Output the [X, Y] coordinate of the center of the cell containing the given text.  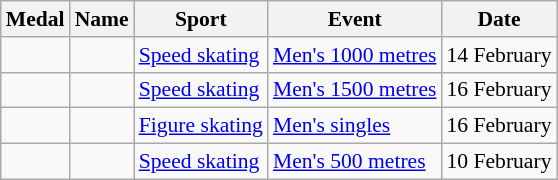
14 February [498, 55]
Men's 1000 metres [355, 55]
Figure skating [201, 126]
Sport [201, 19]
10 February [498, 162]
Men's singles [355, 126]
Name [102, 19]
Men's 500 metres [355, 162]
Men's 1500 metres [355, 90]
Date [498, 19]
Medal [36, 19]
Event [355, 19]
